From the cell containing the given text, extract its center point as (x, y) coordinate. 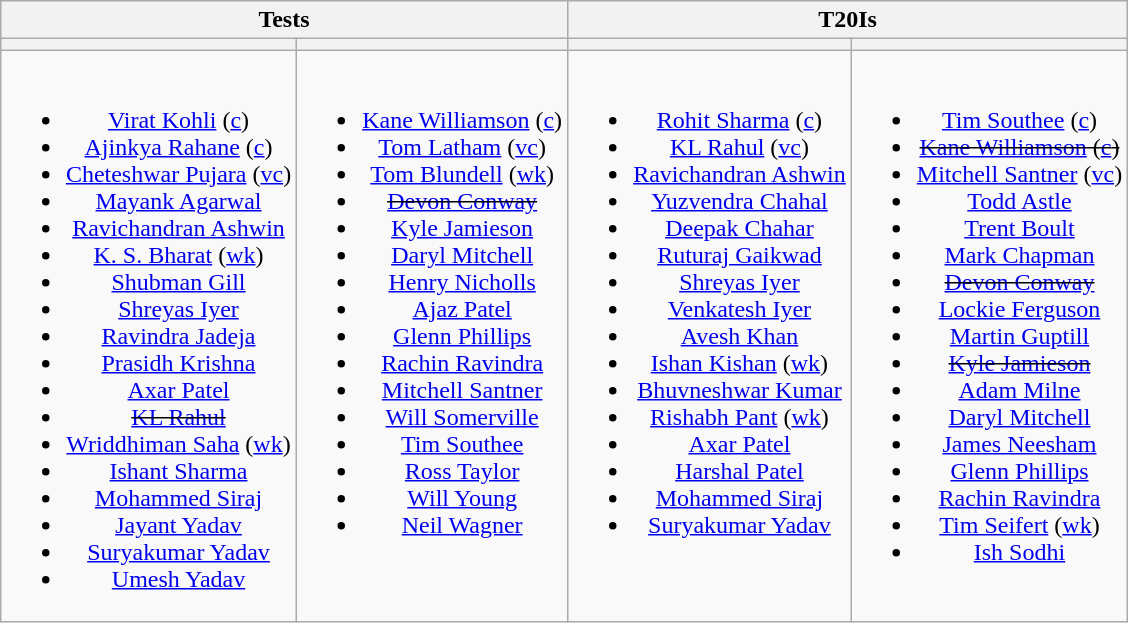
T20Is (848, 20)
Tests (284, 20)
